Provide the [X, Y] coordinate of the cell's center where the given text is located.  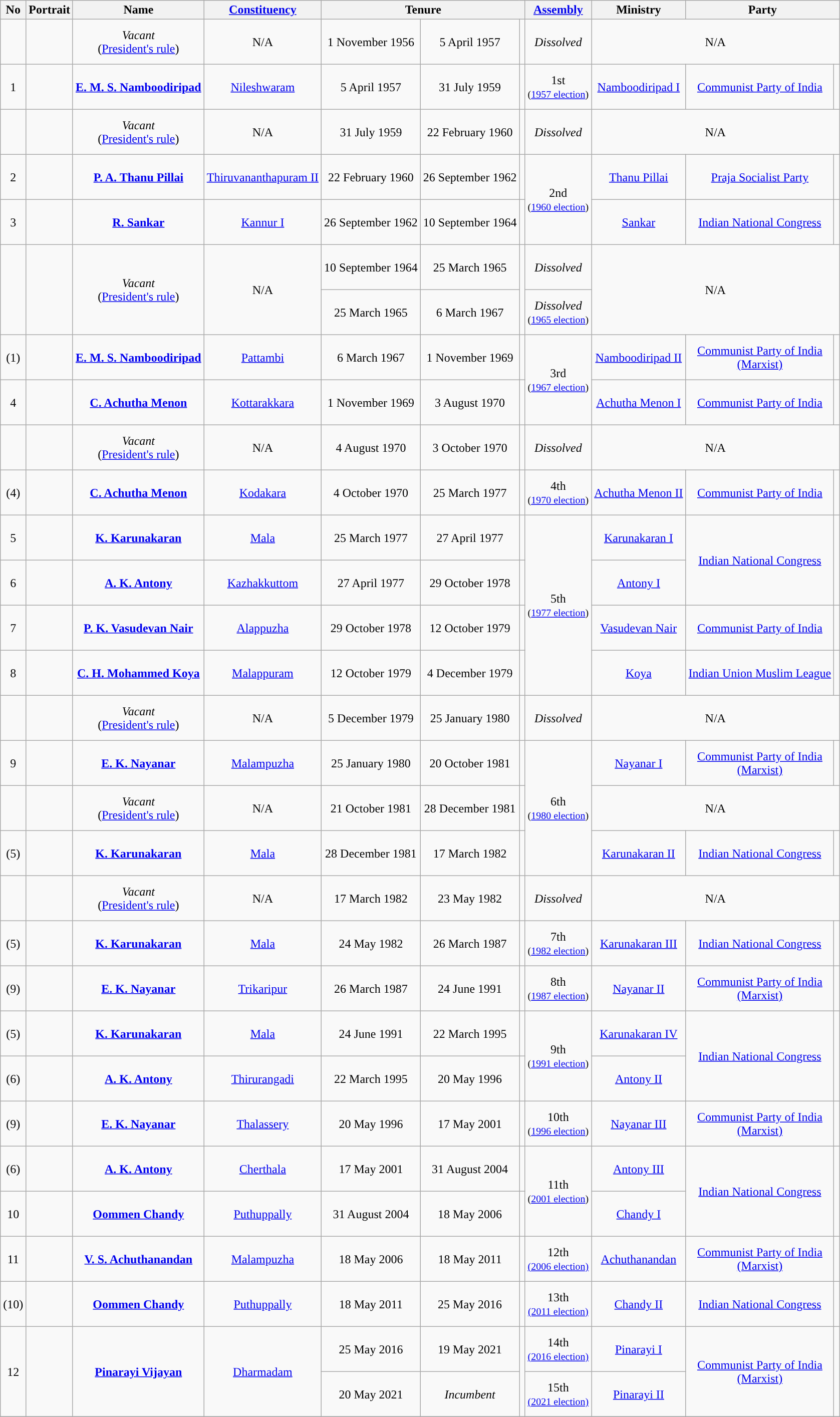
9 [13, 763]
V. S. Achuthanandan [138, 1259]
5th(1977 election) [558, 606]
Nileshwaram [262, 87]
Thanu Pillai [639, 177]
Karunakaran I [639, 538]
7th(1982 election) [558, 944]
Achutha Menon I [639, 403]
1 [13, 87]
Antony III [639, 1169]
Kannur I [262, 222]
(10) [13, 1304]
Pattambi [262, 358]
Pinarayi I [639, 1349]
7 [13, 628]
6 [13, 583]
3 [13, 222]
P. K. Vasudevan Nair [138, 628]
11th(2001 election) [558, 1192]
4 December 1979 [470, 673]
Chandy II [639, 1304]
13th(2011 election) [558, 1304]
Nayanar I [639, 763]
19 May 2021 [470, 1349]
Karunakaran IV [639, 1034]
6th(1980 election) [558, 808]
2nd(1960 election) [558, 200]
20 May 2021 [371, 1394]
3 August 1970 [470, 403]
9th(1991 election) [558, 1056]
Pinarayi II [639, 1394]
Nayanar II [639, 989]
Karunakaran III [639, 944]
24 May 1982 [371, 944]
Namboodiripad I [639, 87]
Vasudevan Nair [639, 628]
Namboodiripad II [639, 358]
Party [762, 10]
1 November 1956 [371, 42]
Pinarayi Vijayan [138, 1372]
5 [13, 538]
Name [138, 10]
(1) [13, 358]
Antony II [639, 1079]
Chandy I [639, 1214]
12 [13, 1372]
Trikaripur [262, 989]
Tenure [423, 10]
10 [13, 1214]
Thirurangadi [262, 1079]
R. Sankar [138, 222]
10th(1996 election) [558, 1124]
4 [13, 403]
14th(2016 election) [558, 1349]
21 October 1981 [371, 808]
Kodakara [262, 493]
20 October 1981 [470, 763]
12th(2006 election) [558, 1259]
5 December 1979 [371, 718]
Kazhakkuttom [262, 583]
Achutha Menon II [639, 493]
Praja Socialist Party [760, 177]
P. A. Thanu Pillai [138, 177]
Dissolved(1965 election) [558, 313]
1st(1957 election) [558, 87]
C. H. Mohammed Koya [138, 673]
15th(2021 election) [558, 1394]
Koya [639, 673]
Kottarakkara [262, 403]
Portrait [50, 10]
4 August 1970 [371, 448]
No [13, 10]
8th(1987 election) [558, 989]
Achuthanandan [639, 1259]
Indian Union Muslim League [760, 673]
Antony I [639, 583]
Sankar [639, 222]
Assembly [558, 10]
Thalassery [262, 1124]
Alappuzha [262, 628]
Nayanar III [639, 1124]
Dharmadam [262, 1372]
11 [13, 1259]
3 October 1970 [470, 448]
Incumbent [470, 1394]
Thiruvananthapuram II [262, 177]
Constituency [262, 10]
Malappuram [262, 673]
23 May 1982 [470, 899]
3rd(1967 election) [558, 380]
Karunakaran II [639, 854]
Cherthala [262, 1169]
Ministry [639, 10]
4 October 1970 [371, 493]
2 [13, 177]
(4) [13, 493]
8 [13, 673]
4th(1970 election) [558, 493]
